Provide the (x, y) coordinate of the cell's center where the given text is located.  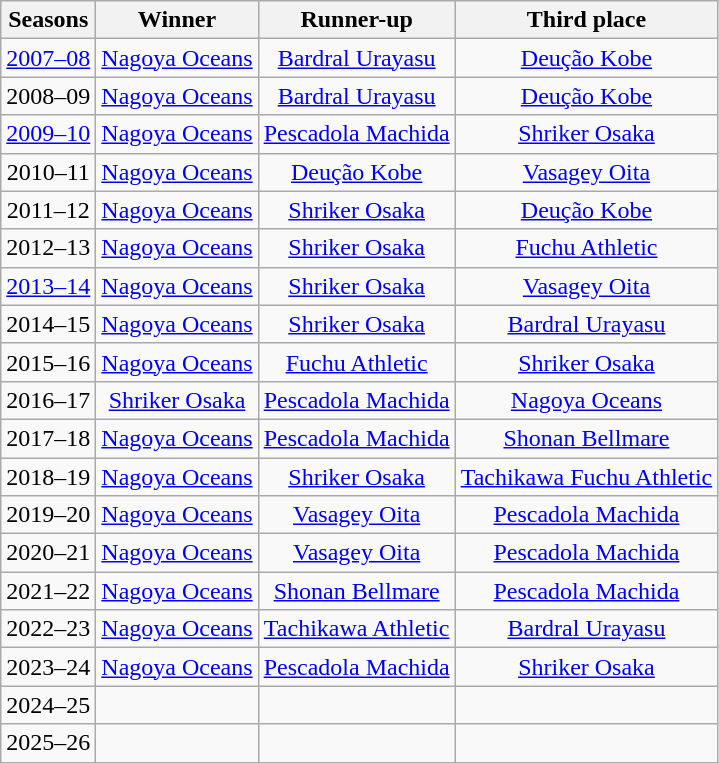
Runner-up (356, 20)
Winner (177, 20)
2014–15 (48, 324)
2015–16 (48, 362)
2017–18 (48, 438)
2007–08 (48, 58)
2016–17 (48, 400)
2019–20 (48, 515)
2024–25 (48, 705)
2013–14 (48, 286)
Seasons (48, 20)
2025–26 (48, 743)
Third place (586, 20)
2011–12 (48, 210)
2022–23 (48, 629)
Tachikawa Athletic (356, 629)
2018–19 (48, 477)
Tachikawa Fuchu Athletic (586, 477)
2020–21 (48, 553)
2010–11 (48, 172)
2009–10 (48, 134)
2012–13 (48, 248)
2021–22 (48, 591)
2008–09 (48, 96)
2023–24 (48, 667)
